Capture the cell that displays the provided text and extract its [X, Y] central coordinate. 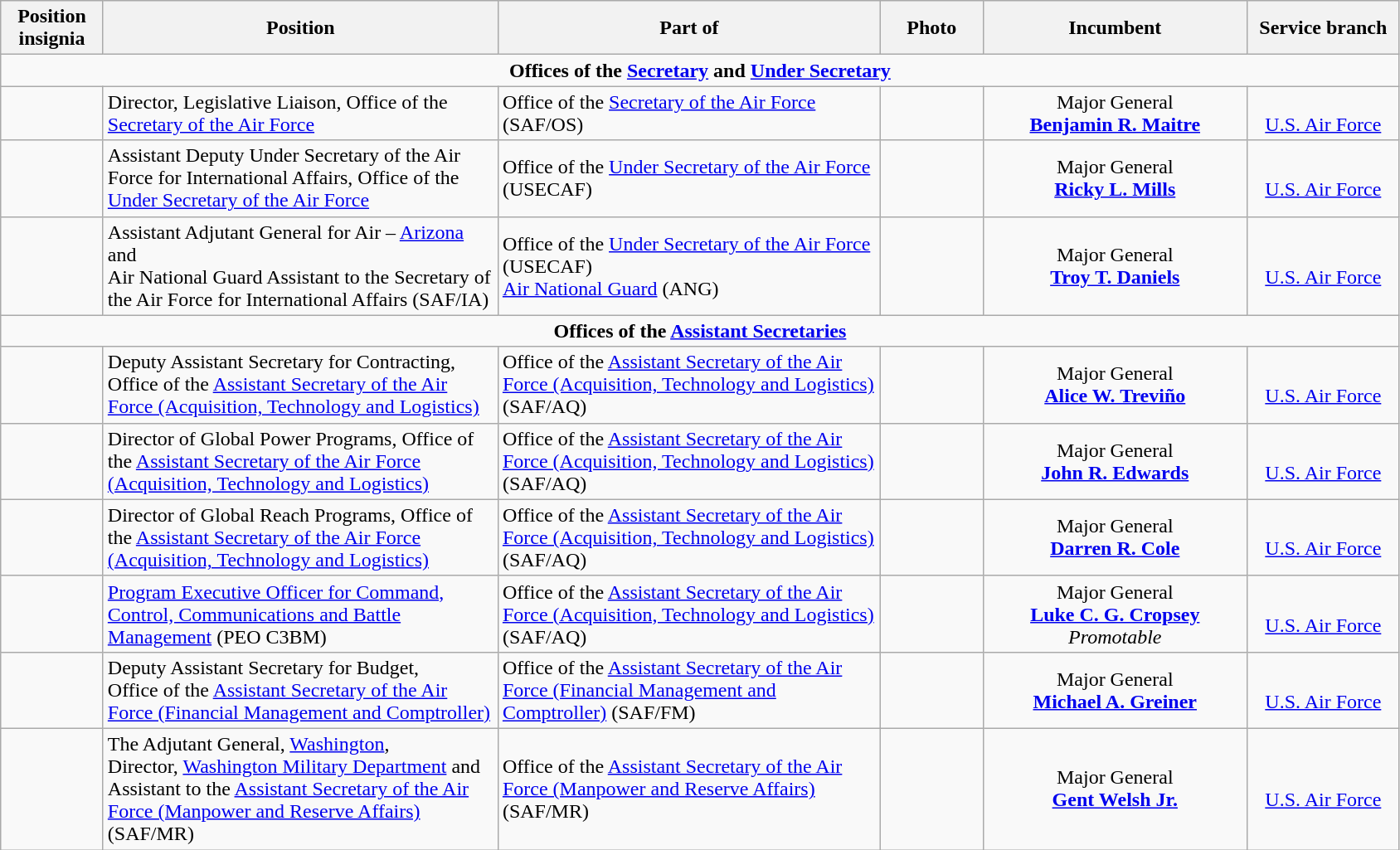
Major GeneralDarren R. Cole [1115, 537]
Major GeneralLuke C. G. CropseyPromotable [1115, 614]
Program Executive Officer for Command, Control, Communications and Battle Management (PEO C3BM) [300, 614]
Deputy Assistant Secretary for Budget,Office of the Assistant Secretary of the Air Force (Financial Management and Comptroller) [300, 690]
Office of the Under Secretary of the Air Force (USECAF) [688, 178]
Major GeneralRicky L. Mills [1115, 178]
Major GeneralGent Welsh Jr. [1115, 789]
Offices of the Assistant Secretaries [700, 331]
Major GeneralBenjamin R. Maitre [1115, 113]
Office of the Assistant Secretary of the Air Force (Financial Management and Comptroller) (SAF/FM) [688, 690]
Office of the Under Secretary of the Air Force (USECAF) Air National Guard (ANG) [688, 265]
Photo [931, 28]
Major GeneralTroy T. Daniels [1115, 265]
Major GeneralJohn R. Edwards [1115, 461]
Position insignia [52, 28]
Director, Legislative Liaison, Office of the Secretary of the Air Force [300, 113]
Part of [688, 28]
Incumbent [1115, 28]
Position [300, 28]
Assistant Adjutant General for Air – Arizona andAir National Guard Assistant to the Secretary of the Air Force for International Affairs (SAF/IA) [300, 265]
Offices of the Secretary and Under Secretary [700, 70]
Office of the Assistant Secretary of the Air Force (Manpower and Reserve Affairs) (SAF/MR) [688, 789]
Major GeneralMichael A. Greiner [1115, 690]
Deputy Assistant Secretary for Contracting,Office of the Assistant Secretary of the Air Force (Acquisition, Technology and Logistics) [300, 385]
Office of the Secretary of the Air Force (SAF/OS) [688, 113]
Director of Global Power Programs, Office of the Assistant Secretary of the Air Force (Acquisition, Technology and Logistics) [300, 461]
Major GeneralAlice W. Treviño [1115, 385]
Assistant Deputy Under Secretary of the Air Force for International Affairs, Office of the Under Secretary of the Air Force [300, 178]
Director of Global Reach Programs, Office of the Assistant Secretary of the Air Force (Acquisition, Technology and Logistics) [300, 537]
Service branch [1324, 28]
